Provide the [x, y] coordinate of the cell's center where the given text is located.  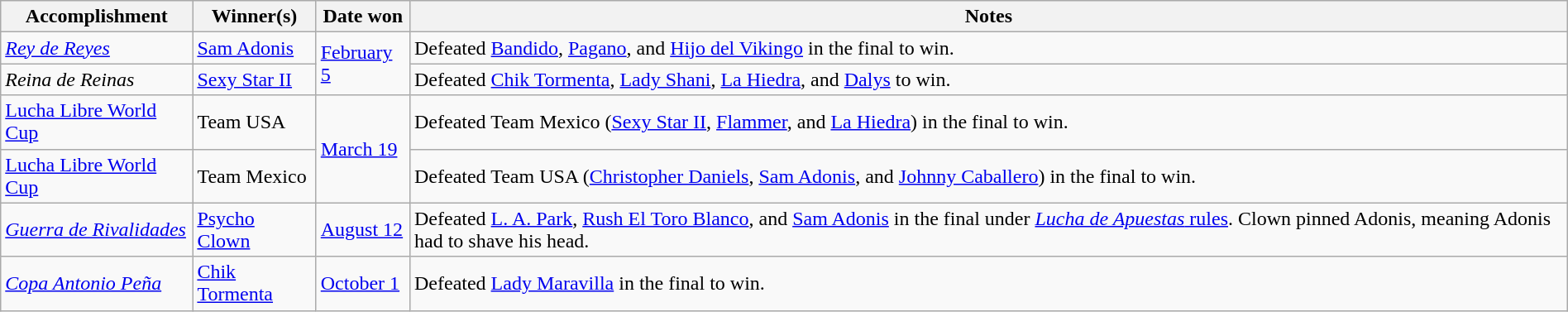
Notes [988, 17]
Sexy Star II [255, 79]
Defeated Chik Tormenta, Lady Shani, La Hiedra, and Dalys to win. [988, 79]
Reina de Reinas [97, 79]
October 1 [362, 283]
Defeated Bandido, Pagano, and Hijo del Vikingo in the final to win. [988, 48]
Copa Antonio Peña [97, 283]
Winner(s) [255, 17]
Psycho Clown [255, 230]
Defeated Lady Maravilla in the final to win. [988, 283]
August 12 [362, 230]
Chik Tormenta [255, 283]
Rey de Reyes [97, 48]
Defeated Team USA (Christopher Daniels, Sam Adonis, and Johnny Caballero) in the final to win. [988, 175]
Team Mexico [255, 175]
Team USA [255, 122]
Defeated Team Mexico (Sexy Star II, Flammer, and La Hiedra) in the final to win. [988, 122]
Sam Adonis [255, 48]
Date won [362, 17]
Accomplishment [97, 17]
Guerra de Rivalidades [97, 230]
February 5 [362, 64]
March 19 [362, 149]
